Extract the [x, y] coordinate from the center of the cell holding the provided text.  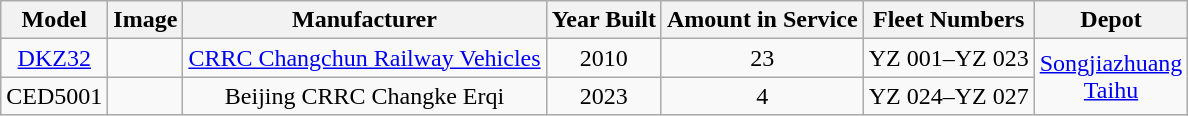
Year Built [604, 20]
CED5001 [54, 96]
Depot [1111, 20]
Amount in Service [762, 20]
Manufacturer [364, 20]
DKZ32 [54, 58]
23 [762, 58]
Image [146, 20]
YZ 001–YZ 023 [948, 58]
YZ 024–YZ 027 [948, 96]
CRRC Changchun Railway Vehicles [364, 58]
SongjiazhuangTaihu [1111, 77]
4 [762, 96]
2010 [604, 58]
Model [54, 20]
Beijing CRRC Changke Erqi [364, 96]
Fleet Numbers [948, 20]
2023 [604, 96]
